From the cell containing the given text, extract its center point as (x, y) coordinate. 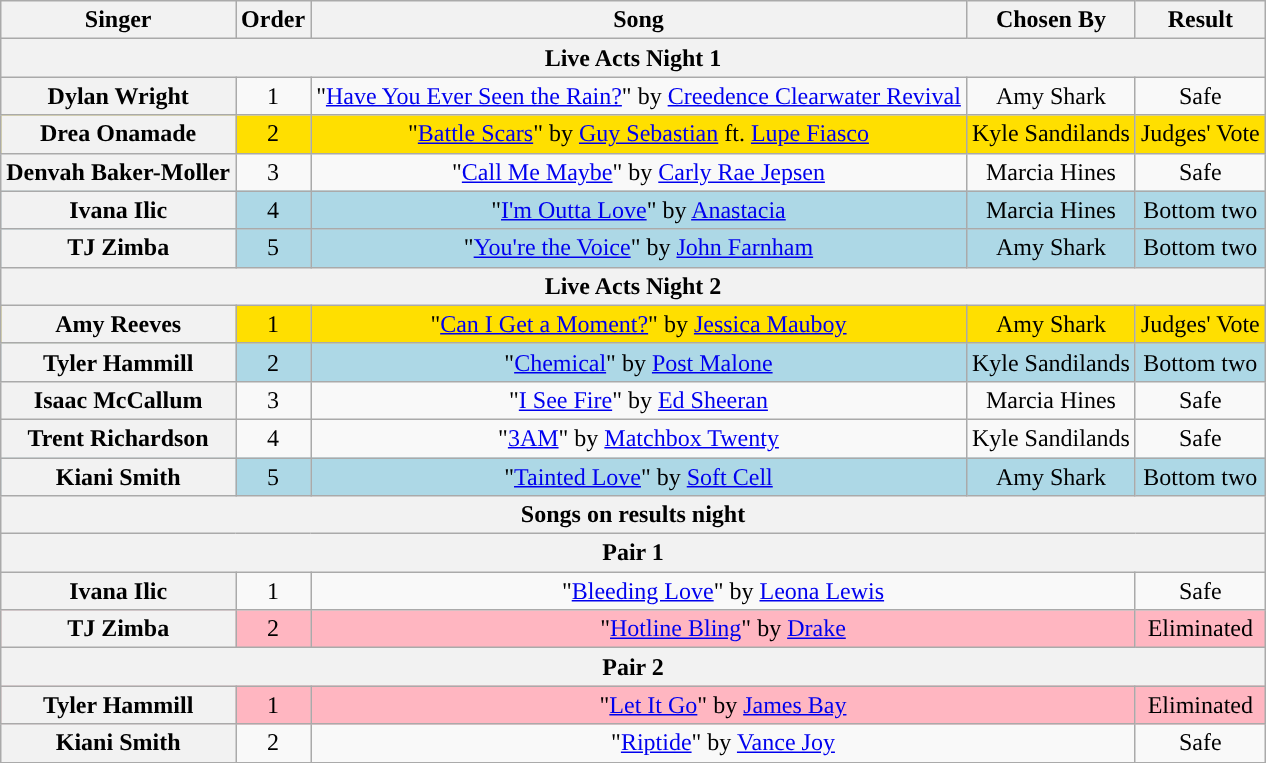
Order (274, 20)
"I See Fire" by Ed Sheeran (639, 400)
Live Acts Night 2 (634, 286)
"Bleeding Love" by Leona Lewis (724, 591)
"Call Me Maybe" by Carly Rae Jepsen (639, 172)
Trent Richardson (118, 438)
Drea Onamade (118, 134)
Live Acts Night 1 (634, 58)
"I'm Outta Love" by Anastacia (639, 210)
Amy Reeves (118, 324)
Chosen By (1050, 20)
"3AM" by Matchbox Twenty (639, 438)
Songs on results night (634, 515)
Denvah Baker-Moller (118, 172)
"Have You Ever Seen the Rain?" by Creedence Clearwater Revival (639, 96)
Singer (118, 20)
"Battle Scars" by Guy Sebastian ft. Lupe Fiasco (639, 134)
"You're the Voice" by John Farnham (639, 248)
Pair 1 (634, 553)
Dylan Wright (118, 96)
Result (1200, 20)
"Chemical" by Post Malone (639, 362)
"Can I Get a Moment?" by Jessica Mauboy (639, 324)
"Hotline Bling" by Drake (724, 629)
Isaac McCallum (118, 400)
Pair 2 (634, 667)
"Tainted Love" by Soft Cell (639, 477)
"Riptide" by Vance Joy (724, 743)
Song (639, 20)
"Let It Go" by James Bay (724, 705)
